Pinpoint the cell where the given text exists, returning its (x, y) midpoint coordinate. 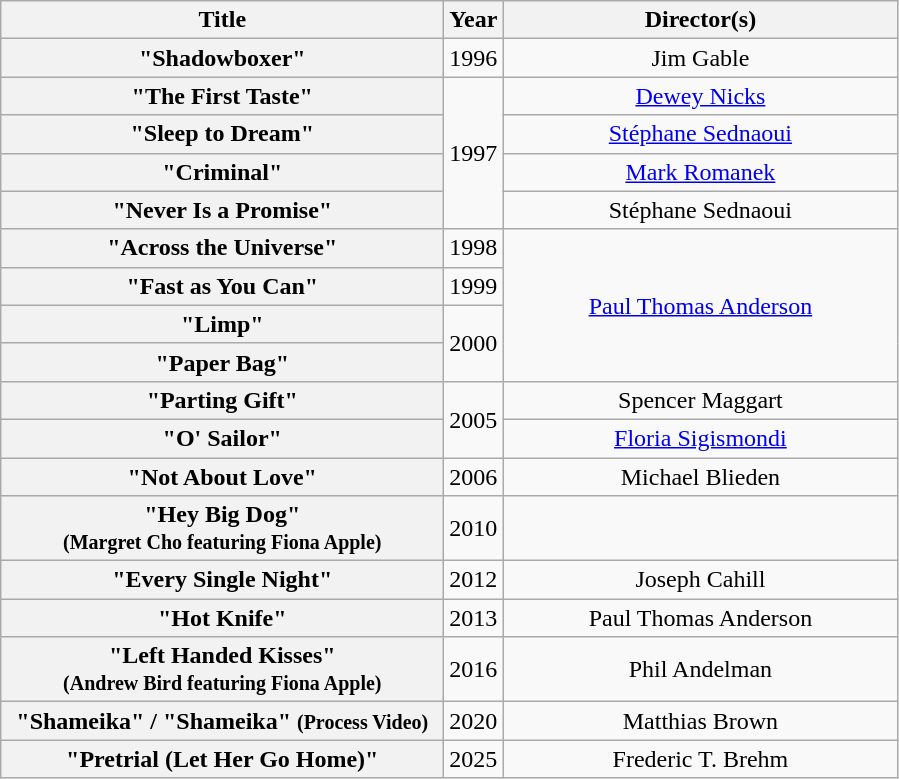
"Hey Big Dog"(Margret Cho featuring Fiona Apple) (222, 528)
1996 (474, 58)
"Never Is a Promise" (222, 210)
"O' Sailor" (222, 438)
"Paper Bag" (222, 362)
"Shadowboxer" (222, 58)
"Every Single Night" (222, 580)
"Not About Love" (222, 477)
2012 (474, 580)
Spencer Maggart (700, 400)
2005 (474, 419)
"Left Handed Kisses"(Andrew Bird featuring Fiona Apple) (222, 670)
2006 (474, 477)
Jim Gable (700, 58)
"Shameika" / "Shameika" (Process Video) (222, 721)
2020 (474, 721)
Director(s) (700, 20)
Floria Sigismondi (700, 438)
1999 (474, 286)
Dewey Nicks (700, 96)
2013 (474, 618)
Michael Blieden (700, 477)
"Fast as You Can" (222, 286)
2010 (474, 528)
Year (474, 20)
2000 (474, 343)
2016 (474, 670)
"Criminal" (222, 172)
2025 (474, 759)
"Limp" (222, 324)
"Hot Knife" (222, 618)
"Parting Gift" (222, 400)
Frederic T. Brehm (700, 759)
Matthias Brown (700, 721)
Title (222, 20)
1998 (474, 248)
Mark Romanek (700, 172)
"Pretrial (Let Her Go Home)" (222, 759)
"Across the Universe" (222, 248)
Joseph Cahill (700, 580)
"Sleep to Dream" (222, 134)
1997 (474, 153)
"The First Taste" (222, 96)
Phil Andelman (700, 670)
